Capture the cell that displays the provided text and extract its [x, y] central coordinate. 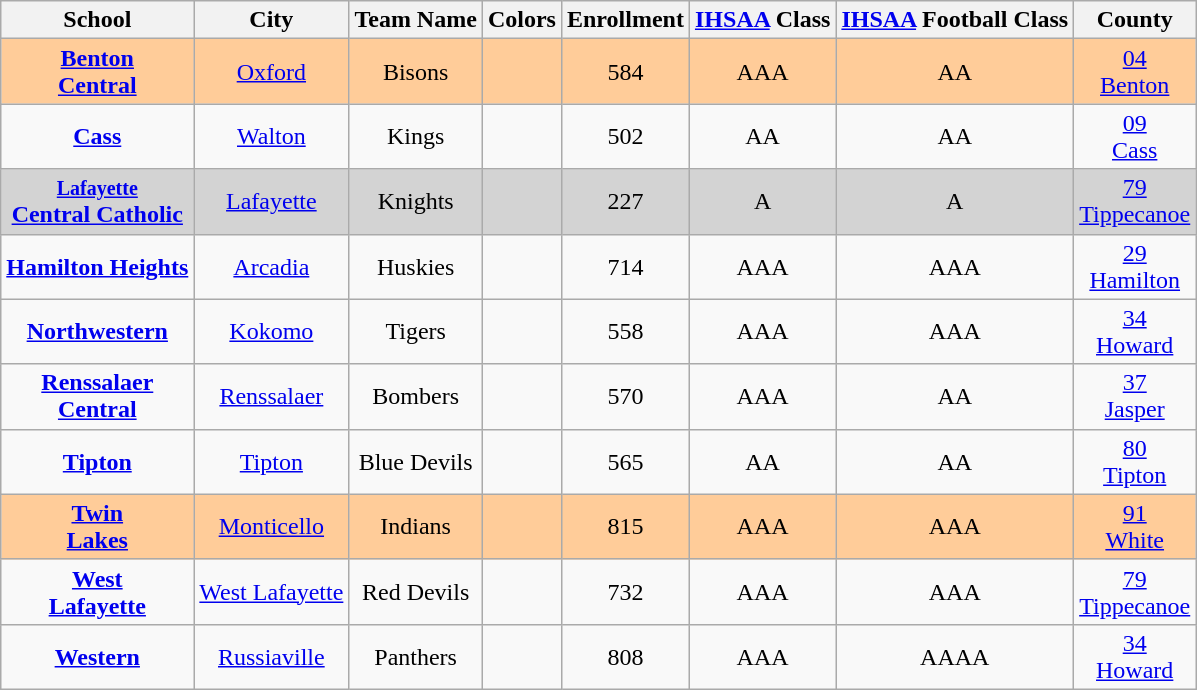
Huskies [416, 266]
Hamilton Heights [98, 266]
Arcadia [272, 266]
714 [625, 266]
Panthers [416, 656]
04 Benton [1135, 72]
502 [625, 136]
Renssalaer [272, 396]
565 [625, 462]
Lafayette [272, 202]
Enrollment [625, 20]
Bombers [416, 396]
LafayetteCentral Catholic [98, 202]
Tigers [416, 332]
IHSAA Class [762, 20]
RenssalaerCentral [98, 396]
584 [625, 72]
815 [625, 526]
Western [98, 656]
Cass [98, 136]
227 [625, 202]
Team Name [416, 20]
80 Tipton [1135, 462]
Russiaville [272, 656]
School [98, 20]
732 [625, 592]
Colors [522, 20]
Walton [272, 136]
City [272, 20]
Red Devils [416, 592]
Twin Lakes [98, 526]
29Hamilton [1135, 266]
Oxford [272, 72]
Bisons [416, 72]
Monticello [272, 526]
37 Jasper [1135, 396]
Knights [416, 202]
570 [625, 396]
09Cass [1135, 136]
Kokomo [272, 332]
Blue Devils [416, 462]
AAAA [955, 656]
Northwestern [98, 332]
Kings [416, 136]
808 [625, 656]
IHSAA Football Class [955, 20]
558 [625, 332]
County [1135, 20]
91 White [1135, 526]
BentonCentral [98, 72]
Indians [416, 526]
